From the cell containing the given text, extract its center point as (x, y) coordinate. 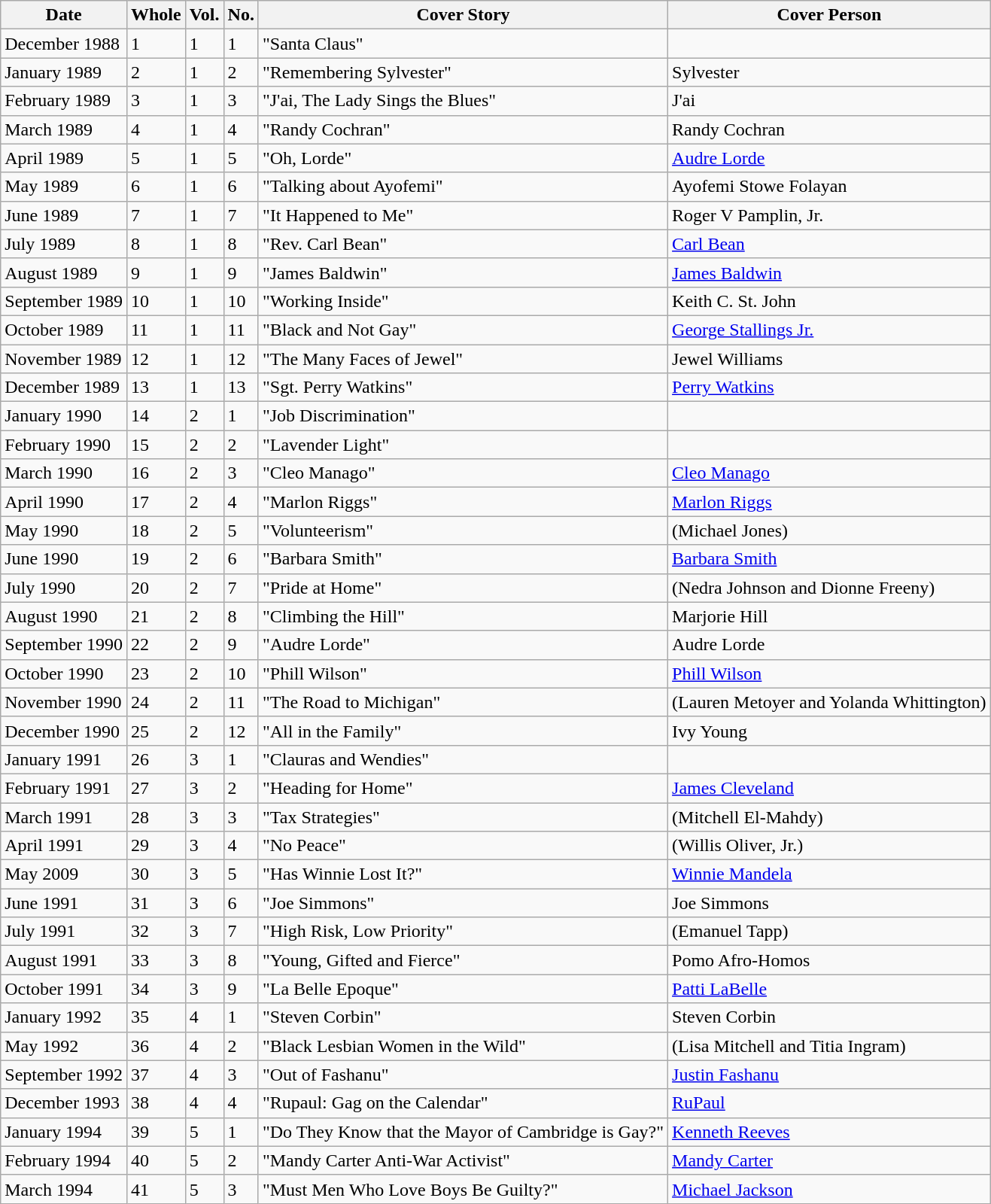
Whole (156, 15)
May 1990 (64, 531)
"James Baldwin" (463, 272)
November 1990 (64, 702)
January 1991 (64, 759)
"Young, Gifted and Fierce" (463, 960)
35 (156, 1017)
"Phill Wilson" (463, 673)
March 1990 (64, 473)
May 2009 (64, 874)
December 1989 (64, 388)
"Joe Simmons" (463, 903)
24 (156, 702)
Steven Corbin (829, 1017)
21 (156, 616)
"The Road to Michigan" (463, 702)
"Oh, Lorde" (463, 158)
41 (156, 1189)
Mandy Carter (829, 1160)
"Rupaul: Gag on the Calendar" (463, 1103)
"Sgt. Perry Watkins" (463, 388)
August 1990 (64, 616)
"Rev. Carl Bean" (463, 244)
February 1994 (64, 1160)
Roger V Pamplin, Jr. (829, 215)
June 1989 (64, 215)
July 1991 (64, 932)
January 1992 (64, 1017)
Michael Jackson (829, 1189)
"La Belle Epoque" (463, 989)
Randy Cochran (829, 129)
(Mitchell El-Mahdy) (829, 816)
(Willis Oliver, Jr.) (829, 846)
"Tax Strategies" (463, 816)
"Black and Not Gay" (463, 330)
14 (156, 416)
February 1990 (64, 445)
"Barbara Smith" (463, 559)
19 (156, 559)
December 1988 (64, 44)
Cover Person (829, 15)
January 1994 (64, 1132)
"Remembering Sylvester" (463, 72)
"Pride at Home" (463, 588)
March 1994 (64, 1189)
James Baldwin (829, 272)
Perry Watkins (829, 388)
"All in the Family" (463, 731)
Keith C. St. John (829, 301)
20 (156, 588)
September 1992 (64, 1075)
Barbara Smith (829, 559)
"Randy Cochran" (463, 129)
December 1993 (64, 1103)
Vol. (205, 15)
"Must Men Who Love Boys Be Guilty?" (463, 1189)
28 (156, 816)
May 1992 (64, 1046)
February 1989 (64, 101)
23 (156, 673)
33 (156, 960)
(Emanuel Tapp) (829, 932)
James Cleveland (829, 788)
Joe Simmons (829, 903)
16 (156, 473)
38 (156, 1103)
August 1991 (64, 960)
No. (241, 15)
"Lavender Light" (463, 445)
Pomo Afro-Homos (829, 960)
27 (156, 788)
July 1989 (64, 244)
(Lisa Mitchell and Titia Ingram) (829, 1046)
March 1989 (64, 129)
November 1989 (64, 359)
June 1990 (64, 559)
"No Peace" (463, 846)
39 (156, 1132)
32 (156, 932)
June 1991 (64, 903)
(Nedra Johnson and Dionne Freeny) (829, 588)
17 (156, 502)
December 1990 (64, 731)
Cover Story (463, 15)
Jewel Williams (829, 359)
Kenneth Reeves (829, 1132)
Cleo Manago (829, 473)
"It Happened to Me" (463, 215)
Ayofemi Stowe Folayan (829, 187)
18 (156, 531)
(Lauren Metoyer and Yolanda Whittington) (829, 702)
"Heading for Home" (463, 788)
"Mandy Carter Anti-War Activist" (463, 1160)
February 1991 (64, 788)
April 1990 (64, 502)
(Michael Jones) (829, 531)
April 1989 (64, 158)
January 1989 (64, 72)
April 1991 (64, 846)
Phill Wilson (829, 673)
Winnie Mandela (829, 874)
Justin Fashanu (829, 1075)
36 (156, 1046)
"Working Inside" (463, 301)
August 1989 (64, 272)
January 1990 (64, 416)
George Stallings Jr. (829, 330)
"Black Lesbian Women in the Wild" (463, 1046)
October 1989 (64, 330)
Marjorie Hill (829, 616)
15 (156, 445)
31 (156, 903)
Marlon Riggs (829, 502)
26 (156, 759)
October 1990 (64, 673)
September 1989 (64, 301)
July 1990 (64, 588)
May 1989 (64, 187)
September 1990 (64, 645)
RuPaul (829, 1103)
"High Risk, Low Priority" (463, 932)
"Volunteerism" (463, 531)
34 (156, 989)
Ivy Young (829, 731)
March 1991 (64, 816)
"Clauras and Wendies" (463, 759)
"Marlon Riggs" (463, 502)
"Has Winnie Lost It?" (463, 874)
37 (156, 1075)
"Talking about Ayofemi" (463, 187)
"Cleo Manago" (463, 473)
22 (156, 645)
"Steven Corbin" (463, 1017)
Date (64, 15)
30 (156, 874)
"J'ai, The Lady Sings the Blues" (463, 101)
"Job Discrimination" (463, 416)
"Climbing the Hill" (463, 616)
Carl Bean (829, 244)
"Out of Fashanu" (463, 1075)
Patti LaBelle (829, 989)
29 (156, 846)
October 1991 (64, 989)
"Santa Claus" (463, 44)
25 (156, 731)
40 (156, 1160)
"Do They Know that the Mayor of Cambridge is Gay?" (463, 1132)
"Audre Lorde" (463, 645)
J'ai (829, 101)
Sylvester (829, 72)
"The Many Faces of Jewel" (463, 359)
